Scan for the cell matching the given text and deliver its [x, y] coordinate at center. 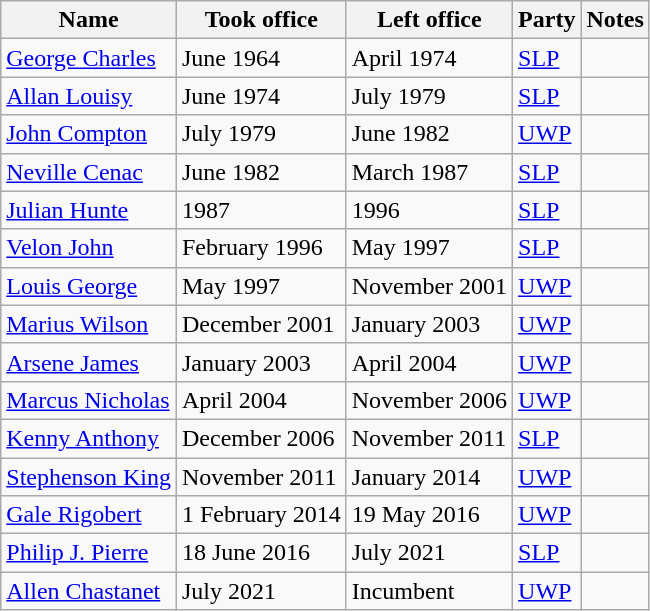
December 2001 [261, 324]
Took office [261, 20]
Stephenson King [89, 477]
Name [89, 20]
Notes [615, 20]
1987 [261, 210]
1 February 2014 [261, 515]
Arsene James [89, 362]
Party [547, 20]
June 1964 [261, 58]
Allan Louisy [89, 96]
19 May 2016 [429, 515]
Incumbent [429, 591]
Allen Chastanet [89, 591]
March 1987 [429, 172]
Marius Wilson [89, 324]
George Charles [89, 58]
Neville Cenac [89, 172]
April 1974 [429, 58]
Left office [429, 20]
18 June 2016 [261, 553]
November 2006 [429, 400]
February 1996 [261, 248]
John Compton [89, 134]
January 2014 [429, 477]
June 1974 [261, 96]
Louis George [89, 286]
November 2001 [429, 286]
1996 [429, 210]
Gale Rigobert [89, 515]
Kenny Anthony [89, 438]
December 2006 [261, 438]
Philip J. Pierre [89, 553]
Marcus Nicholas [89, 400]
Velon John [89, 248]
Julian Hunte [89, 210]
